Extract the (X, Y) coordinate from the center of the cell holding the provided text.  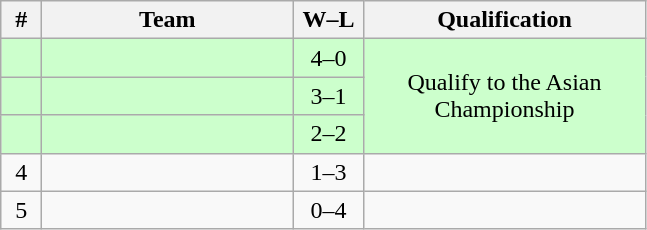
5 (22, 210)
3–1 (328, 96)
# (22, 20)
Qualify to the Asian Championship (504, 96)
4 (22, 172)
2–2 (328, 134)
1–3 (328, 172)
Qualification (504, 20)
4–0 (328, 58)
W–L (328, 20)
Team (168, 20)
0–4 (328, 210)
